Find where the given text appears and provide that cell's center as (X, Y) coordinate. 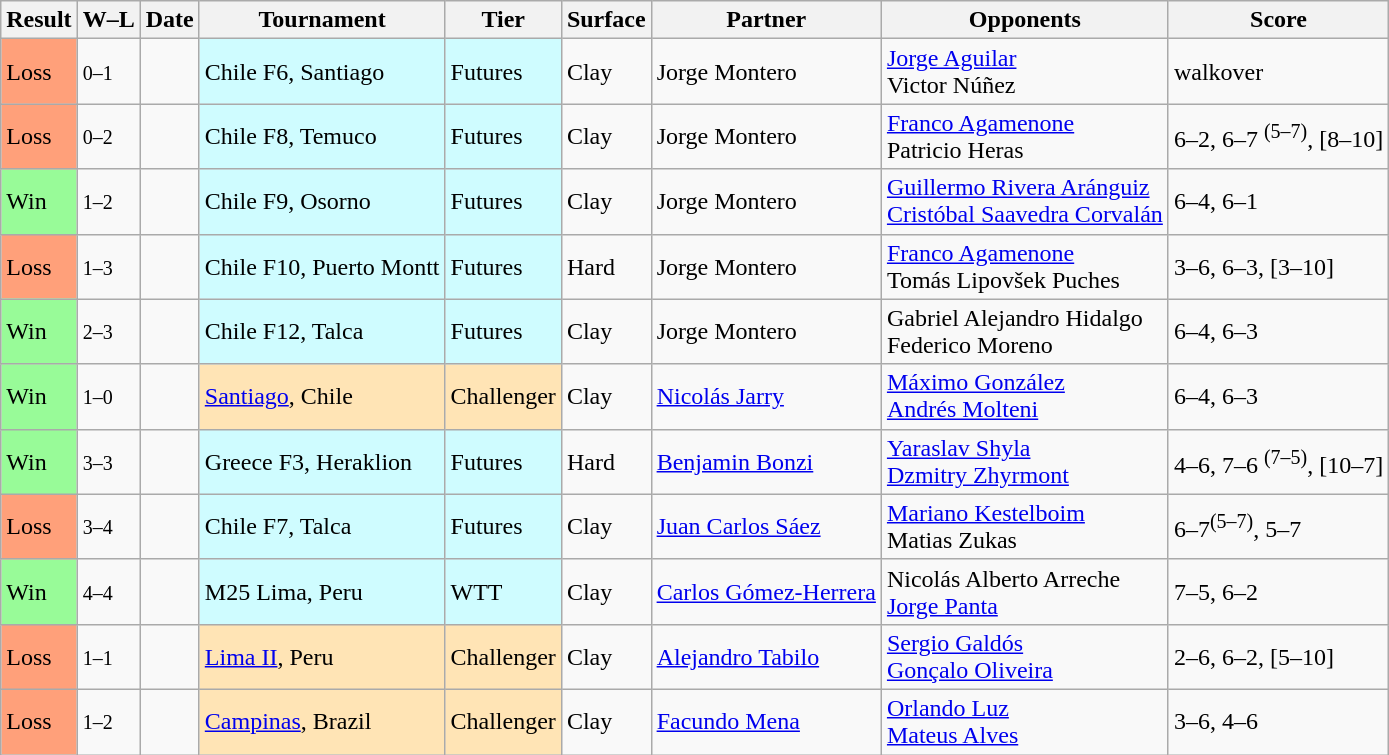
Chile F10, Puerto Montt (322, 266)
Facundo Mena (766, 722)
Yaraslav Shyla Dzmitry Zhyrmont (1024, 462)
4–6, 7–6 (7–5), [10–7] (1278, 462)
1–1 (108, 656)
1–3 (108, 266)
Tournament (322, 20)
Nicolás Jarry (766, 396)
M25 Lima, Peru (322, 592)
Chile F12, Talca (322, 332)
Campinas, Brazil (322, 722)
Sergio Galdós Gonçalo Oliveira (1024, 656)
6–7(5–7), 5–7 (1278, 526)
0–1 (108, 72)
Franco Agamenone Tomás Lipovšek Puches (1024, 266)
7–5, 6–2 (1278, 592)
Benjamin Bonzi (766, 462)
Result (39, 20)
Chile F9, Osorno (322, 202)
Juan Carlos Sáez (766, 526)
6–4, 6–1 (1278, 202)
2–6, 6–2, [5–10] (1278, 656)
Greece F3, Heraklion (322, 462)
4–4 (108, 592)
Chile F7, Talca (322, 526)
3–3 (108, 462)
Lima II, Peru (322, 656)
Score (1278, 20)
Nicolás Alberto Arreche Jorge Panta (1024, 592)
6–2, 6–7 (5–7), [8–10] (1278, 136)
Jorge Aguilar Victor Núñez (1024, 72)
W–L (108, 20)
Chile F6, Santiago (322, 72)
Gabriel Alejandro Hidalgo Federico Moreno (1024, 332)
Opponents (1024, 20)
0–2 (108, 136)
Alejandro Tabilo (766, 656)
Guillermo Rivera Aránguiz Cristóbal Saavedra Corvalán (1024, 202)
WTT (503, 592)
3–4 (108, 526)
2–3 (108, 332)
3–6, 4–6 (1278, 722)
walkover (1278, 72)
Surface (606, 20)
Chile F8, Temuco (322, 136)
Date (170, 20)
Carlos Gómez-Herrera (766, 592)
Tier (503, 20)
1–0 (108, 396)
3–6, 6–3, [3–10] (1278, 266)
Partner (766, 20)
Orlando Luz Mateus Alves (1024, 722)
Santiago, Chile (322, 396)
Mariano Kestelboim Matias Zukas (1024, 526)
Máximo González Andrés Molteni (1024, 396)
Franco Agamenone Patricio Heras (1024, 136)
